From the cell containing the given text, extract its center point as [X, Y] coordinate. 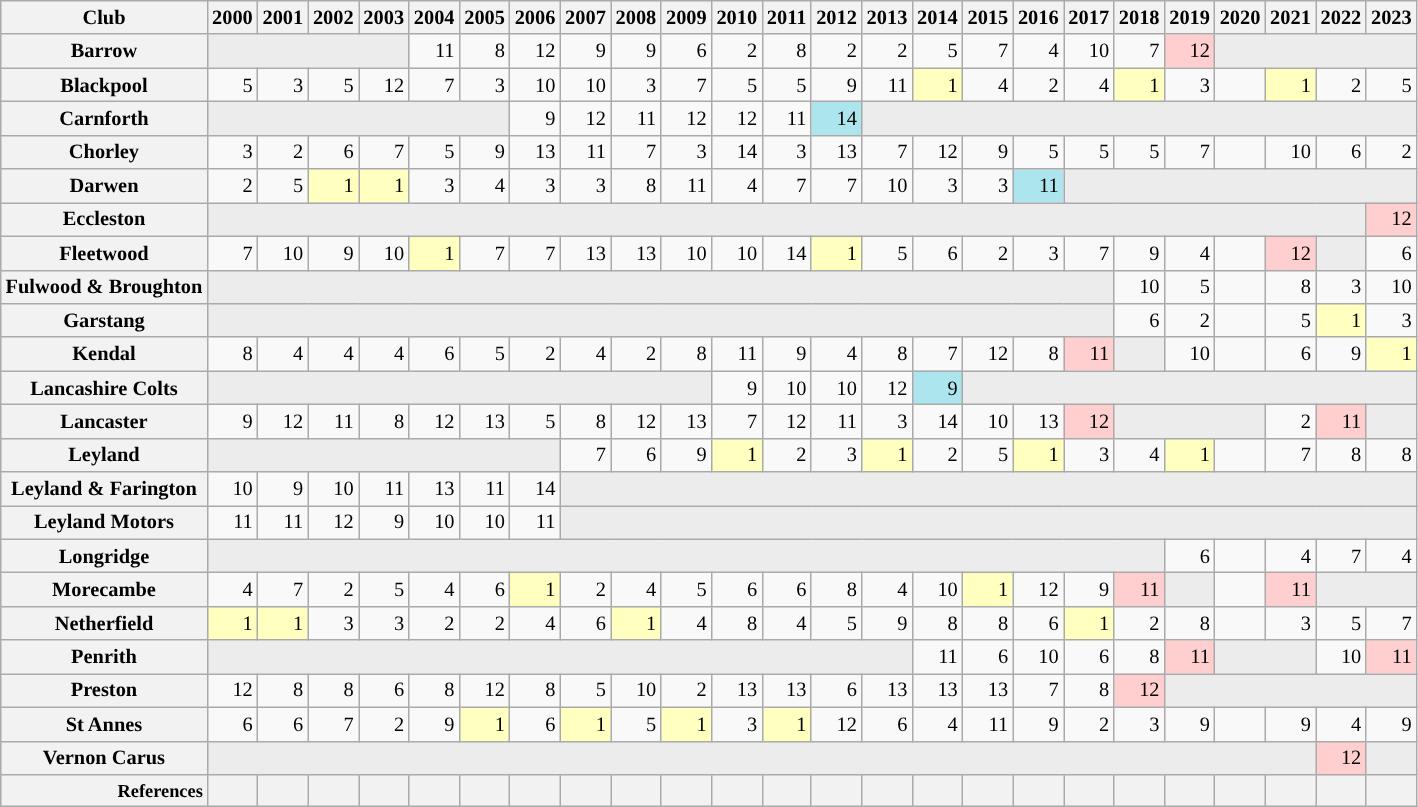
2014 [937, 17]
Leyland & Farington [104, 489]
Vernon Carus [104, 758]
2021 [1290, 17]
Kendal [104, 354]
2020 [1240, 17]
Eccleston [104, 219]
Netherfield [104, 623]
Darwen [104, 186]
2006 [535, 17]
2012 [836, 17]
2013 [887, 17]
2015 [988, 17]
2001 [283, 17]
2004 [434, 17]
Club [104, 17]
Carnforth [104, 118]
Garstang [104, 320]
2023 [1391, 17]
2016 [1038, 17]
2019 [1189, 17]
2002 [333, 17]
Lancashire Colts [104, 388]
2007 [585, 17]
References [104, 790]
Blackpool [104, 85]
Longridge [104, 556]
Penrith [104, 657]
Barrow [104, 51]
Leyland Motors [104, 522]
2000 [232, 17]
2018 [1139, 17]
2017 [1089, 17]
2010 [737, 17]
Fleetwood [104, 253]
2003 [383, 17]
2022 [1341, 17]
2005 [484, 17]
St Annes [104, 724]
2011 [786, 17]
Fulwood & Broughton [104, 287]
Preston [104, 690]
Leyland [104, 455]
2008 [636, 17]
Chorley [104, 152]
Morecambe [104, 589]
2009 [686, 17]
Lancaster [104, 421]
